Locate the cell with the specified text and output its [X, Y] center coordinate. 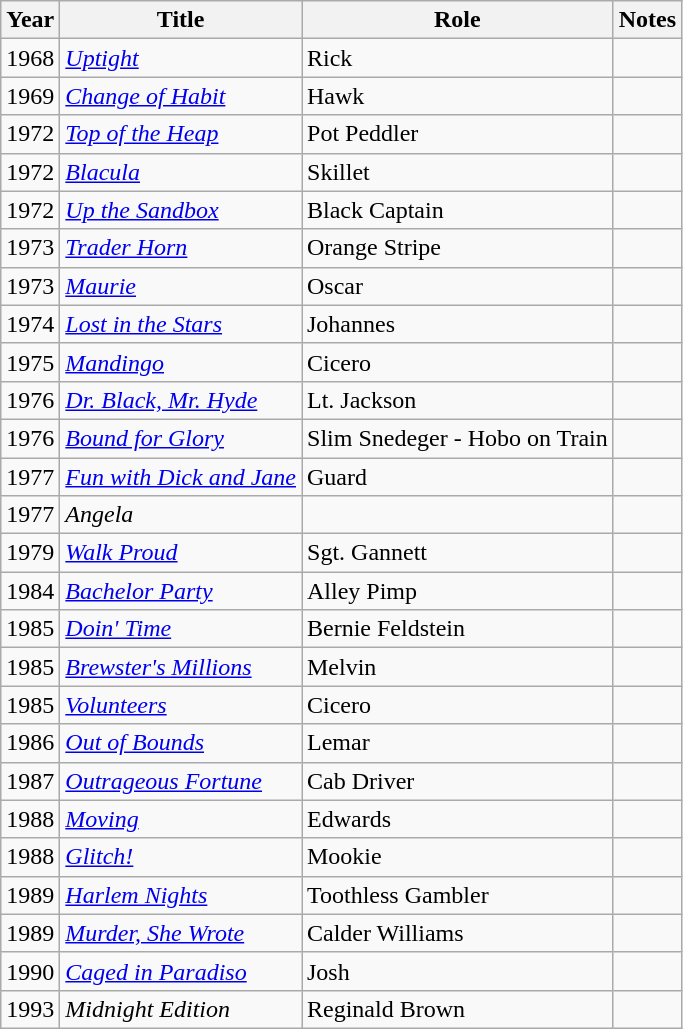
Caged in Paradiso [181, 971]
Walk Proud [181, 553]
Volunteers [181, 705]
Skillet [458, 172]
Guard [458, 477]
Change of Habit [181, 96]
1993 [30, 1009]
Josh [458, 971]
Melvin [458, 667]
1968 [30, 58]
Up the Sandbox [181, 210]
Pot Peddler [458, 134]
Harlem Nights [181, 895]
Angela [181, 515]
Fun with Dick and Jane [181, 477]
Lost in the Stars [181, 324]
1969 [30, 96]
Lt. Jackson [458, 400]
Midnight Edition [181, 1009]
1974 [30, 324]
Glitch! [181, 857]
Year [30, 20]
Rick [458, 58]
Bound for Glory [181, 438]
Black Captain [458, 210]
Oscar [458, 286]
Trader Horn [181, 248]
Brewster's Millions [181, 667]
Reginald Brown [458, 1009]
Notes [647, 20]
Cab Driver [458, 781]
Title [181, 20]
Dr. Black, Mr. Hyde [181, 400]
Role [458, 20]
Doin' Time [181, 629]
Murder, She Wrote [181, 933]
Moving [181, 819]
Mandingo [181, 362]
Bernie Feldstein [458, 629]
Uptight [181, 58]
1990 [30, 971]
1987 [30, 781]
1975 [30, 362]
Blacula [181, 172]
1986 [30, 743]
1984 [30, 591]
Lemar [458, 743]
Mookie [458, 857]
Hawk [458, 96]
Maurie [181, 286]
Orange Stripe [458, 248]
Calder Williams [458, 933]
Outrageous Fortune [181, 781]
Bachelor Party [181, 591]
Toothless Gambler [458, 895]
Top of the Heap [181, 134]
Out of Bounds [181, 743]
Edwards [458, 819]
Alley Pimp [458, 591]
Sgt. Gannett [458, 553]
Johannes [458, 324]
1979 [30, 553]
Slim Snedeger - Hobo on Train [458, 438]
